Pinpoint the cell where the given text exists, returning its [X, Y] midpoint coordinate. 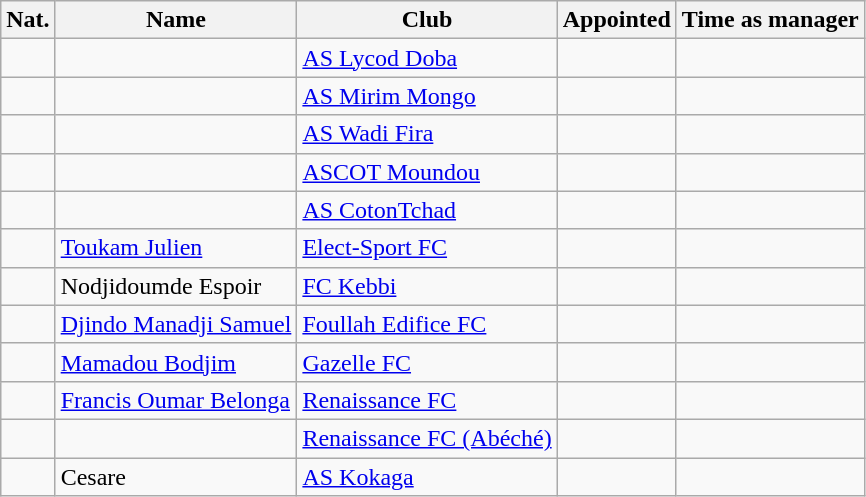
Mamadou Bodjim [176, 362]
Nat. [28, 20]
AS Kokaga [427, 477]
Francis Oumar Belonga [176, 400]
Cesare [176, 477]
Time as manager [770, 20]
Renaissance FC (Abéché) [427, 438]
Toukam Julien [176, 248]
AS CotonTchad [427, 210]
Elect-Sport FC [427, 248]
Foullah Edifice FC [427, 324]
Renaissance FC [427, 400]
Name [176, 20]
Djindo Manadji Samuel [176, 324]
ASCOT Moundou [427, 172]
Appointed [616, 20]
AS Mirim Mongo [427, 96]
Nodjidoumde Espoir [176, 286]
Gazelle FC [427, 362]
Club [427, 20]
AS Wadi Fira [427, 134]
AS Lycod Doba [427, 58]
FC Kebbi [427, 286]
